Search for the cell housing the specified text and yield its (X, Y) center coordinate. 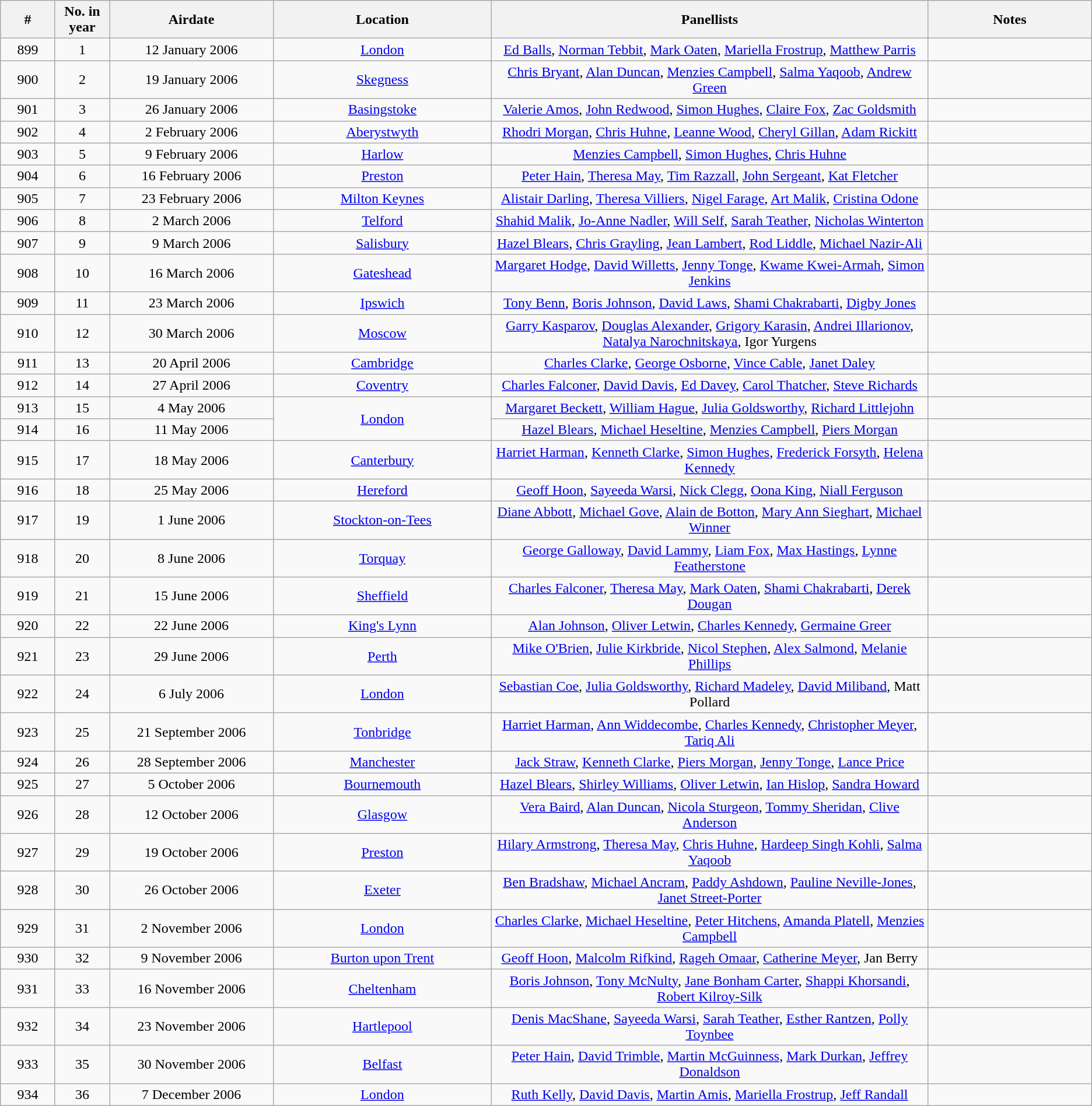
Gateshead (382, 273)
4 (82, 132)
11 (82, 303)
Hazel Blears, Michael Heseltine, Menzies Campbell, Piers Morgan (709, 430)
Garry Kasparov, Douglas Alexander, Grigory Karasin, Andrei Illarionov, Natalya Narochnitskaya, Igor Yurgens (709, 332)
12 (82, 332)
917 (28, 520)
9 (82, 243)
12 January 2006 (191, 50)
19 (82, 520)
Cambridge (382, 363)
George Galloway, David Lammy, Liam Fox, Max Hastings, Lynne Featherstone (709, 558)
926 (28, 814)
Salisbury (382, 243)
26 (82, 762)
918 (28, 558)
902 (28, 132)
Margaret Hodge, David Willetts, Jenny Tonge, Kwame Kwei-Armah, Simon Jenkins (709, 273)
Margaret Beckett, William Hague, Julia Goldsworthy, Richard Littlejohn (709, 408)
Ruth Kelly, David Davis, Martin Amis, Mariella Frostrup, Jeff Randall (709, 1094)
927 (28, 853)
7 December 2006 (191, 1094)
13 (82, 363)
6 July 2006 (191, 694)
922 (28, 694)
33 (82, 988)
23 (82, 656)
Glasgow (382, 814)
16 (82, 430)
24 (82, 694)
Shahid Malik, Jo-Anne Nadler, Will Self, Sarah Teather, Nicholas Winterton (709, 220)
26 October 2006 (191, 890)
Charles Clarke, George Osborne, Vince Cable, Janet Daley (709, 363)
34 (82, 1027)
Sebastian Coe, Julia Goldsworthy, Richard Madeley, David Miliband, Matt Pollard (709, 694)
2 (82, 79)
23 March 2006 (191, 303)
25 May 2006 (191, 490)
Geoff Hoon, Sayeeda Warsi, Nick Clegg, Oona King, Niall Ferguson (709, 490)
Exeter (382, 890)
904 (28, 176)
Menzies Campbell, Simon Hughes, Chris Huhne (709, 154)
27 April 2006 (191, 386)
35 (82, 1064)
Peter Hain, Theresa May, Tim Razzall, John Sergeant, Kat Fletcher (709, 176)
36 (82, 1094)
King's Lynn (382, 626)
Aberystwyth (382, 132)
Boris Johnson, Tony McNulty, Jane Bonham Carter, Shappi Khorsandi, Robert Kilroy-Silk (709, 988)
Denis MacShane, Sayeeda Warsi, Sarah Teather, Esther Rantzen, Polly Toynbee (709, 1027)
Ed Balls, Norman Tebbit, Mark Oaten, Mariella Frostrup, Matthew Parris (709, 50)
Chris Bryant, Alan Duncan, Menzies Campbell, Salma Yaqoob, Andrew Green (709, 79)
Tonbridge (382, 731)
26 January 2006 (191, 110)
Skegness (382, 79)
Harlow (382, 154)
1 June 2006 (191, 520)
Rhodri Morgan, Chris Huhne, Leanne Wood, Cheryl Gillan, Adam Rickitt (709, 132)
901 (28, 110)
Panellists (709, 20)
Hilary Armstrong, Theresa May, Chris Huhne, Hardeep Singh Kohli, Salma Yaqoob (709, 853)
Harriet Harman, Ann Widdecombe, Charles Kennedy, Christopher Meyer, Tariq Ali (709, 731)
Stockton-on-Tees (382, 520)
Geoff Hoon, Malcolm Rifkind, Rageh Omaar, Catherine Meyer, Jan Berry (709, 958)
921 (28, 656)
925 (28, 784)
11 May 2006 (191, 430)
15 (82, 408)
27 (82, 784)
Moscow (382, 332)
Milton Keynes (382, 198)
14 (82, 386)
23 February 2006 (191, 198)
907 (28, 243)
905 (28, 198)
23 November 2006 (191, 1027)
Charles Falconer, David Davis, Ed Davey, Carol Thatcher, Steve Richards (709, 386)
928 (28, 890)
22 June 2006 (191, 626)
# (28, 20)
Hereford (382, 490)
Telford (382, 220)
2 March 2006 (191, 220)
Location (382, 20)
Bournemouth (382, 784)
19 October 2006 (191, 853)
Torquay (382, 558)
903 (28, 154)
Diane Abbott, Michael Gove, Alain de Botton, Mary Ann Sieghart, Michael Winner (709, 520)
924 (28, 762)
18 (82, 490)
932 (28, 1027)
923 (28, 731)
16 March 2006 (191, 273)
Manchester (382, 762)
9 February 2006 (191, 154)
Jack Straw, Kenneth Clarke, Piers Morgan, Jenny Tonge, Lance Price (709, 762)
934 (28, 1094)
906 (28, 220)
28 September 2006 (191, 762)
899 (28, 50)
21 (82, 596)
No. in year (82, 20)
930 (28, 958)
2 February 2006 (191, 132)
931 (28, 988)
19 January 2006 (191, 79)
18 May 2006 (191, 460)
3 (82, 110)
22 (82, 626)
913 (28, 408)
919 (28, 596)
15 June 2006 (191, 596)
929 (28, 929)
Airdate (191, 20)
31 (82, 929)
Notes (1010, 20)
20 April 2006 (191, 363)
Mike O'Brien, Julie Kirkbride, Nicol Stephen, Alex Salmond, Melanie Phillips (709, 656)
Valerie Amos, John Redwood, Simon Hughes, Claire Fox, Zac Goldsmith (709, 110)
911 (28, 363)
28 (82, 814)
Coventry (382, 386)
Perth (382, 656)
909 (28, 303)
Ipswich (382, 303)
Charles Clarke, Michael Heseltine, Peter Hitchens, Amanda Platell, Menzies Campbell (709, 929)
8 June 2006 (191, 558)
25 (82, 731)
Ben Bradshaw, Michael Ancram, Paddy Ashdown, Pauline Neville-Jones, Janet Street-Porter (709, 890)
Peter Hain, David Trimble, Martin McGuinness, Mark Durkan, Jeffrey Donaldson (709, 1064)
Alan Johnson, Oliver Letwin, Charles Kennedy, Germaine Greer (709, 626)
Tony Benn, Boris Johnson, David Laws, Shami Chakrabarti, Digby Jones (709, 303)
920 (28, 626)
30 November 2006 (191, 1064)
Burton upon Trent (382, 958)
912 (28, 386)
21 September 2006 (191, 731)
30 March 2006 (191, 332)
7 (82, 198)
933 (28, 1064)
17 (82, 460)
16 November 2006 (191, 988)
Vera Baird, Alan Duncan, Nicola Sturgeon, Tommy Sheridan, Clive Anderson (709, 814)
6 (82, 176)
Hartlepool (382, 1027)
910 (28, 332)
32 (82, 958)
9 November 2006 (191, 958)
Canterbury (382, 460)
2 November 2006 (191, 929)
Belfast (382, 1064)
Hazel Blears, Chris Grayling, Jean Lambert, Rod Liddle, Michael Nazir-Ali (709, 243)
Sheffield (382, 596)
10 (82, 273)
4 May 2006 (191, 408)
12 October 2006 (191, 814)
30 (82, 890)
Basingstoke (382, 110)
Alistair Darling, Theresa Villiers, Nigel Farage, Art Malik, Cristina Odone (709, 198)
Harriet Harman, Kenneth Clarke, Simon Hughes, Frederick Forsyth, Helena Kennedy (709, 460)
8 (82, 220)
1 (82, 50)
908 (28, 273)
915 (28, 460)
16 February 2006 (191, 176)
5 (82, 154)
20 (82, 558)
Hazel Blears, Shirley Williams, Oliver Letwin, Ian Hislop, Sandra Howard (709, 784)
5 October 2006 (191, 784)
916 (28, 490)
29 (82, 853)
29 June 2006 (191, 656)
9 March 2006 (191, 243)
900 (28, 79)
Cheltenham (382, 988)
914 (28, 430)
Charles Falconer, Theresa May, Mark Oaten, Shami Chakrabarti, Derek Dougan (709, 596)
